Scan for the cell matching the given text and deliver its [x, y] coordinate at center. 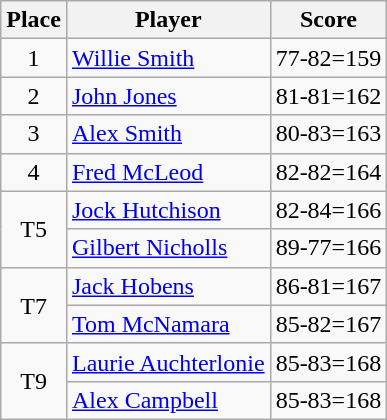
3 [34, 134]
Score [328, 20]
Tom McNamara [168, 324]
T7 [34, 305]
T5 [34, 229]
Laurie Auchterlonie [168, 362]
77-82=159 [328, 58]
Fred McLeod [168, 172]
Place [34, 20]
80-83=163 [328, 134]
4 [34, 172]
2 [34, 96]
1 [34, 58]
81-81=162 [328, 96]
T9 [34, 381]
John Jones [168, 96]
82-82=164 [328, 172]
Player [168, 20]
89-77=166 [328, 248]
85-82=167 [328, 324]
Jack Hobens [168, 286]
82-84=166 [328, 210]
Jock Hutchison [168, 210]
Alex Campbell [168, 400]
Willie Smith [168, 58]
Alex Smith [168, 134]
Gilbert Nicholls [168, 248]
86-81=167 [328, 286]
